Extract the [x, y] coordinate from the center of the cell holding the provided text.  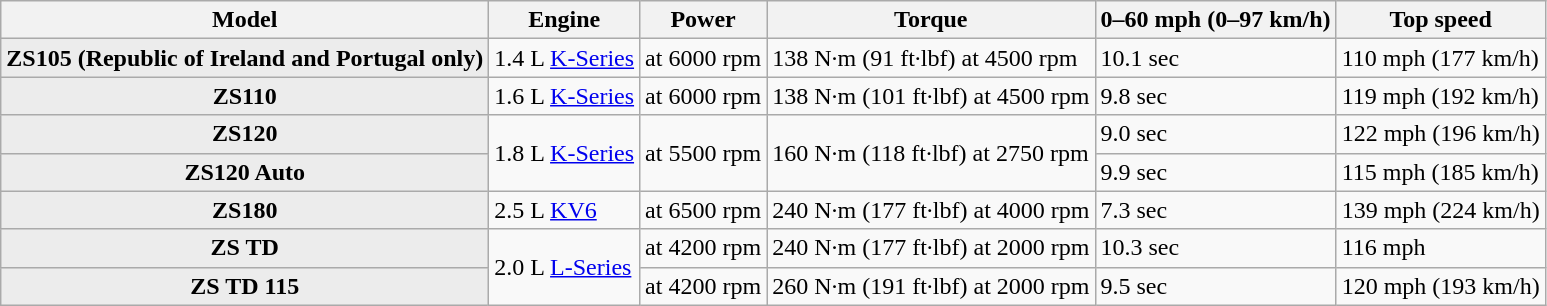
119 mph (192 km/h) [1440, 96]
1.6 L K-Series [564, 96]
9.9 sec [1216, 172]
ZS TD 115 [245, 286]
7.3 sec [1216, 210]
116 mph [1440, 248]
Torque [931, 20]
ZS180 [245, 210]
138 N·m (91 ft·lbf) at 4500 rpm [931, 58]
at 5500 rpm [704, 153]
ZS TD [245, 248]
260 N·m (191 ft·lbf) at 2000 rpm [931, 286]
Top speed [1440, 20]
9.0 sec [1216, 134]
240 N·m (177 ft·lbf) at 4000 rpm [931, 210]
9.8 sec [1216, 96]
Engine [564, 20]
0–60 mph (0–97 km/h) [1216, 20]
9.5 sec [1216, 286]
at 6500 rpm [704, 210]
138 N·m (101 ft·lbf) at 4500 rpm [931, 96]
ZS110 [245, 96]
1.4 L K-Series [564, 58]
ZS120 Auto [245, 172]
2.5 L KV6 [564, 210]
1.8 L K-Series [564, 153]
240 N·m (177 ft·lbf) at 2000 rpm [931, 248]
Power [704, 20]
ZS105 (Republic of Ireland and Portugal only) [245, 58]
115 mph (185 km/h) [1440, 172]
122 mph (196 km/h) [1440, 134]
10.1 sec [1216, 58]
110 mph (177 km/h) [1440, 58]
2.0 L L-Series [564, 267]
160 N·m (118 ft·lbf) at 2750 rpm [931, 153]
10.3 sec [1216, 248]
120 mph (193 km/h) [1440, 286]
ZS120 [245, 134]
Model [245, 20]
139 mph (224 km/h) [1440, 210]
